Output the [X, Y] coordinate of the center of the cell containing the given text.  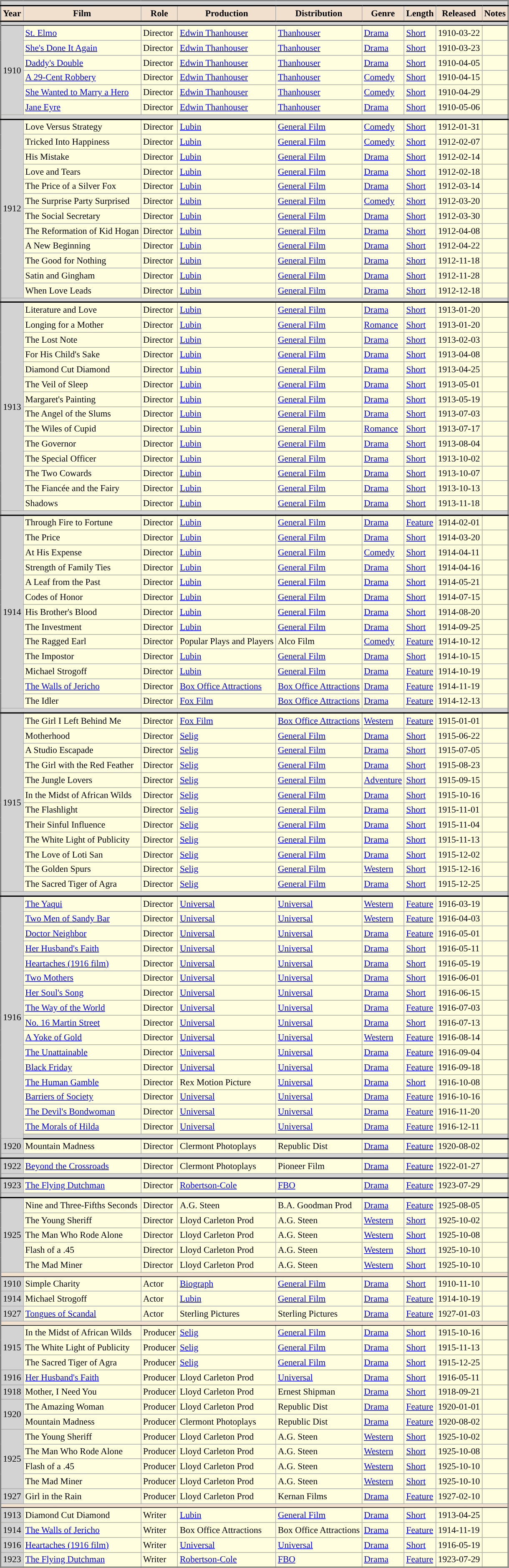
Year [12, 13]
Alco Film [319, 642]
1910-05-06 [459, 108]
The Ragged Earl [82, 642]
1913-07-17 [459, 429]
1927-02-10 [459, 1496]
1916-06-15 [459, 993]
1913-05-19 [459, 399]
The Yaqui [82, 904]
Two Mothers [82, 978]
1912-04-22 [459, 246]
1915-01-01 [459, 720]
Margaret's Painting [82, 399]
1914-05-21 [459, 582]
The Love of Loti San [82, 855]
A Studio Escapade [82, 750]
No. 16 Martin Street [82, 1023]
The Human Gamble [82, 1082]
Literature and Love [82, 310]
The Jungle Lovers [82, 780]
Released [459, 13]
Distribution [319, 13]
1912 [12, 208]
1914-09-25 [459, 627]
1918 [12, 1392]
Black Friday [82, 1067]
1913-10-07 [459, 474]
Tricked Into Happiness [82, 142]
1916-03-19 [459, 904]
1913-11-18 [459, 503]
Motherhood [82, 736]
Jane Eyre [82, 108]
1913-10-02 [459, 459]
Tongues of Scandal [82, 1314]
Kernan Films [319, 1496]
1912-02-18 [459, 172]
Doctor Neighbor [82, 934]
1916-04-03 [459, 919]
The Social Secretary [82, 216]
Notes [495, 13]
Mother, I Need You [82, 1392]
Shadows [82, 503]
1912-02-14 [459, 157]
Satin and Gingham [82, 276]
The Reformation of Kid Hogan [82, 231]
1912-04-08 [459, 231]
1927-01-03 [459, 1314]
1913-02-03 [459, 340]
1916-10-08 [459, 1082]
1910-03-23 [459, 48]
1912-11-28 [459, 276]
1915-09-15 [459, 780]
The Unattainable [82, 1053]
The Lost Note [82, 340]
For His Child's Sake [82, 355]
A 29-Cent Robbery [82, 78]
Rex Motion Picture [227, 1082]
1913-08-04 [459, 444]
The Girl I Left Behind Me [82, 720]
Ernest Shipman [319, 1392]
Production [227, 13]
1914-02-01 [459, 523]
She's Done It Again [82, 48]
Longing for a Mother [82, 325]
Genre [383, 13]
The Impostor [82, 657]
Simple Charity [82, 1284]
The Amazing Woman [82, 1407]
1912-01-31 [459, 127]
1914-07-15 [459, 597]
1912-03-20 [459, 201]
1915-12-02 [459, 855]
The Good for Nothing [82, 261]
1914-04-11 [459, 553]
1914-03-20 [459, 538]
The Angel of the Slums [82, 414]
A Yoke of Gold [82, 1038]
1910-11-10 [459, 1284]
1914-04-16 [459, 567]
Beyond the Crossroads [82, 1166]
The Way of the World [82, 1008]
1920-01-01 [459, 1407]
Popular Plays and Players [227, 642]
Through Fire to Fortune [82, 523]
A Leaf from the Past [82, 582]
1916-07-03 [459, 1008]
The Special Officer [82, 459]
She Wanted to Marry a Hero [82, 93]
1914-12-13 [459, 701]
Love Versus Strategy [82, 127]
1913-07-03 [459, 414]
1918-09-21 [459, 1392]
Nine and Three-Fifths Seconds [82, 1205]
Biograph [227, 1284]
The Wiles of Cupid [82, 429]
1910-03-22 [459, 33]
The Surprise Party Surprised [82, 201]
1925-08-05 [459, 1205]
1910-04-15 [459, 78]
1916-11-20 [459, 1112]
1912-12-18 [459, 291]
1910-04-29 [459, 93]
1916-05-01 [459, 934]
1916-10-16 [459, 1097]
Girl in the Rain [82, 1496]
Daddy's Double [82, 63]
A New Beginning [82, 246]
When Love Leads [82, 291]
The Investment [82, 627]
Adventure [383, 780]
The Price of a Silver Fox [82, 186]
1915-06-22 [459, 736]
His Mistake [82, 157]
His Brother's Blood [82, 612]
1912-11-18 [459, 261]
1914-10-12 [459, 642]
1913-05-01 [459, 384]
The Flashlight [82, 810]
Love and Tears [82, 172]
Length [420, 13]
1916-09-18 [459, 1067]
B.A. Goodman Prod [319, 1205]
1912-03-30 [459, 216]
1916-09-04 [459, 1053]
The Governor [82, 444]
1916-12-11 [459, 1127]
1915-11-04 [459, 825]
Film [82, 13]
1912-03-14 [459, 186]
1922-01-27 [459, 1166]
The Two Cowards [82, 474]
1915-11-01 [459, 810]
1914-08-20 [459, 612]
Codes of Honor [82, 597]
1913-04-08 [459, 355]
The Devil's Bondwoman [82, 1112]
Two Men of Sandy Bar [82, 919]
Pioneer Film [319, 1166]
Her Soul's Song [82, 993]
1913-10-13 [459, 489]
The Fiancée and the Fairy [82, 489]
The Golden Spurs [82, 869]
1910-04-05 [459, 63]
1915-08-23 [459, 765]
1915-12-16 [459, 869]
Barriers of Society [82, 1097]
1915-07-05 [459, 750]
Their Sinful Influence [82, 825]
1916-07-13 [459, 1023]
1914-10-15 [459, 657]
1922 [12, 1166]
The Morals of Hilda [82, 1127]
1912-02-07 [459, 142]
1916-06-01 [459, 978]
The Girl with the Red Feather [82, 765]
1916-08-14 [459, 1038]
The Veil of Sleep [82, 384]
Strength of Family Ties [82, 567]
At His Expense [82, 553]
St. Elmo [82, 33]
Role [159, 13]
The Idler [82, 701]
The Price [82, 538]
